Determine the (X, Y) coordinate at the center of the cell enclosing the given text.  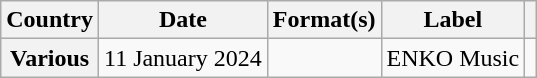
ENKO Music (453, 58)
11 January 2024 (182, 58)
Country (50, 20)
Label (453, 20)
Various (50, 58)
Date (182, 20)
Format(s) (324, 20)
